Return the [X, Y] coordinate for the center point of the cell that contains the specified text.  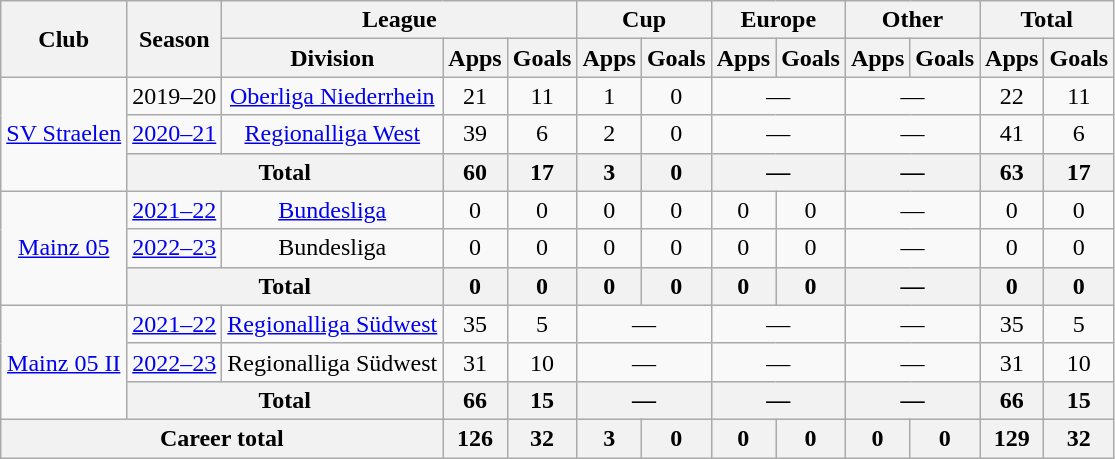
Europe [778, 20]
League [400, 20]
21 [475, 96]
1 [609, 96]
Other [912, 20]
126 [475, 438]
SV Straelen [64, 134]
Mainz 05 [64, 248]
2019–20 [174, 96]
2020–21 [174, 134]
41 [1012, 134]
129 [1012, 438]
Mainz 05 II [64, 362]
39 [475, 134]
2 [609, 134]
Season [174, 39]
Regionalliga West [332, 134]
Career total [222, 438]
Club [64, 39]
63 [1012, 172]
Cup [644, 20]
Oberliga Niederrhein [332, 96]
60 [475, 172]
22 [1012, 96]
Division [332, 58]
